Provide the (x, y) coordinate of the cell's center where the given text is located.  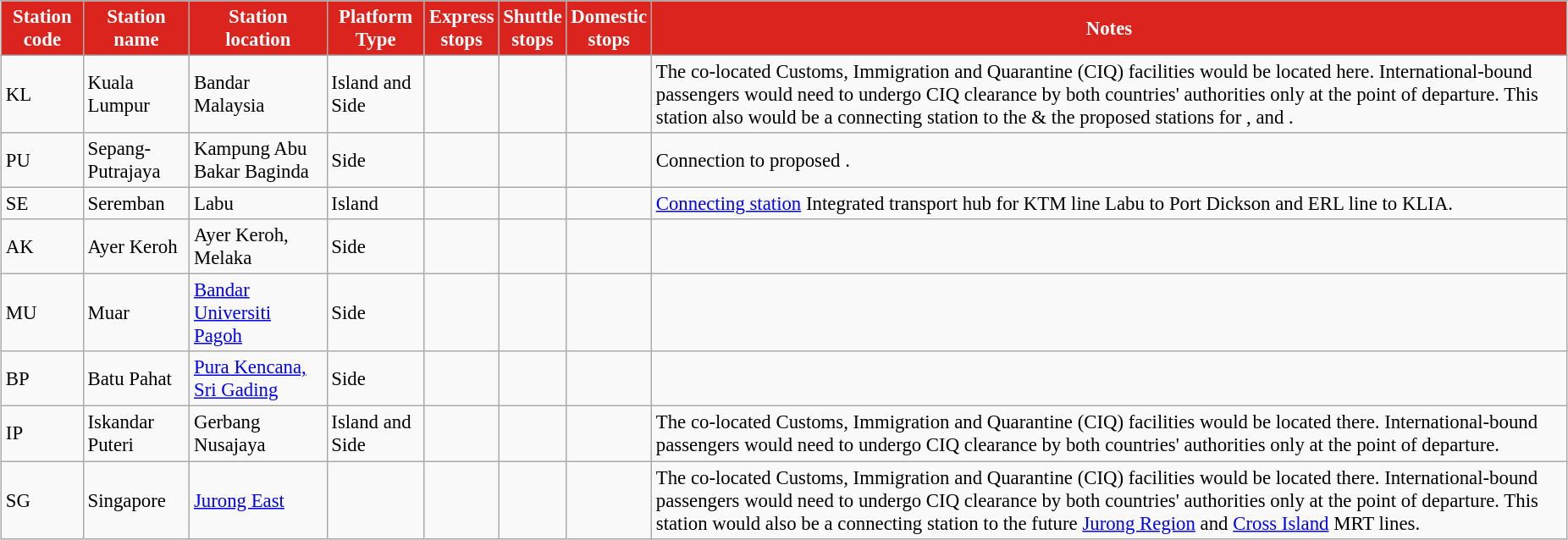
Shuttle stops (533, 29)
Connection to proposed . (1109, 161)
SE (42, 204)
IP (42, 433)
Labu (258, 204)
Notes (1109, 29)
Ayer Keroh, Melaka (258, 247)
Island (376, 204)
Expressstops (461, 29)
Bandar Malaysia (258, 95)
AK (42, 247)
Kuala Lumpur (135, 95)
Batu Pahat (135, 379)
Bandar Universiti Pagoh (258, 313)
Pura Kencana, Sri Gading (258, 379)
PU (42, 161)
Kampung Abu Bakar Baginda (258, 161)
Iskandar Puteri (135, 433)
MU (42, 313)
KL (42, 95)
Connecting station Integrated transport hub for KTM line Labu to Port Dickson and ERL line to KLIA. (1109, 204)
Muar (135, 313)
Domesticstops (609, 29)
Gerbang Nusajaya (258, 433)
Seremban (135, 204)
BP (42, 379)
Station location (258, 29)
Platform Type (376, 29)
Station code (42, 29)
SG (42, 500)
Sepang-Putrajaya (135, 161)
Singapore (135, 500)
Station name (135, 29)
Jurong East (258, 500)
Ayer Keroh (135, 247)
